Detect which cell encompasses the target text, then output its (x, y) center coordinate. 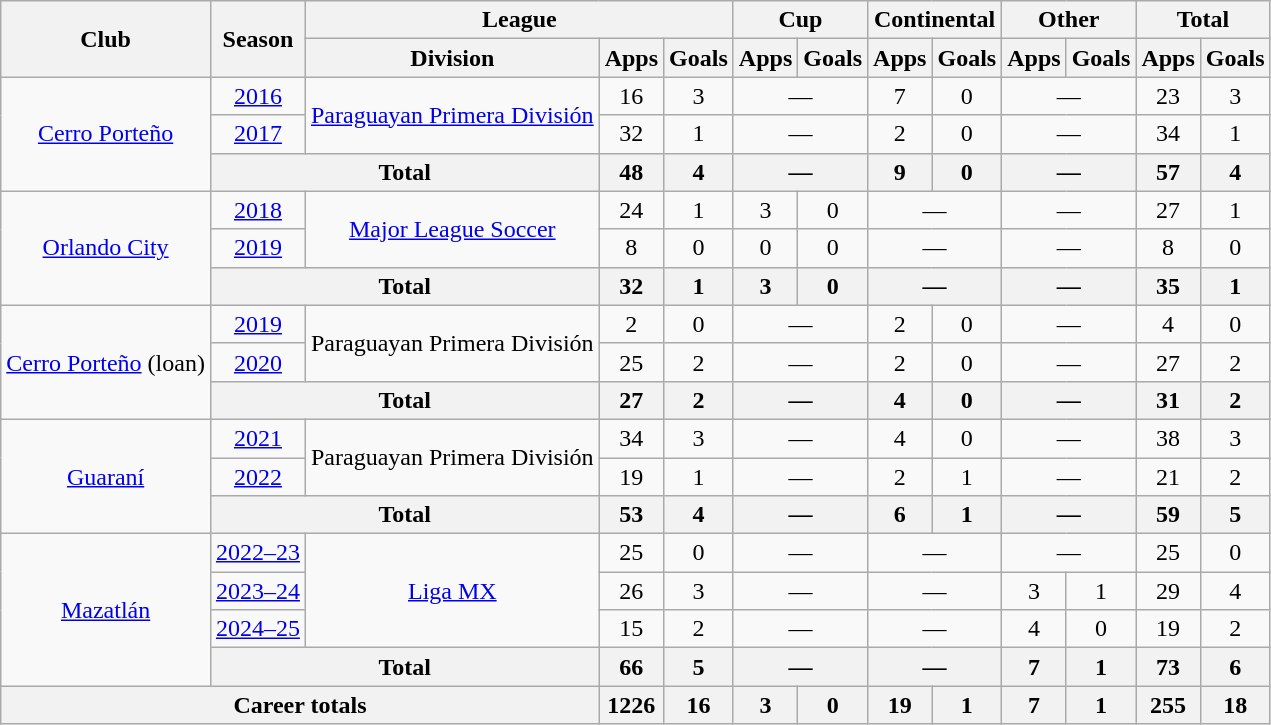
26 (631, 591)
Club (106, 39)
24 (631, 210)
48 (631, 172)
2020 (258, 362)
18 (1235, 705)
255 (1168, 705)
57 (1168, 172)
29 (1168, 591)
21 (1168, 477)
73 (1168, 667)
Cerro Porteño (106, 134)
Guaraní (106, 476)
2022 (258, 477)
2017 (258, 134)
Major League Soccer (452, 229)
2021 (258, 438)
2024–25 (258, 629)
2016 (258, 96)
1226 (631, 705)
2022–23 (258, 553)
Career totals (300, 705)
23 (1168, 96)
9 (900, 172)
Orlando City (106, 248)
Cup (800, 20)
53 (631, 515)
Liga MX (452, 591)
Season (258, 39)
2023–24 (258, 591)
Division (452, 58)
Cerro Porteño (loan) (106, 362)
League (519, 20)
31 (1168, 400)
66 (631, 667)
Mazatlán (106, 610)
35 (1168, 286)
59 (1168, 515)
38 (1168, 438)
15 (631, 629)
Continental (935, 20)
Other (1069, 20)
2018 (258, 210)
